Find where the given text appears and provide that cell's center as [X, Y] coordinate. 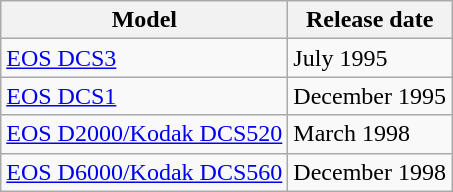
July 1995 [370, 58]
December 1995 [370, 96]
EOS DCS1 [144, 96]
Model [144, 20]
December 1998 [370, 172]
EOS D2000/Kodak DCS520 [144, 134]
EOS DCS3 [144, 58]
March 1998 [370, 134]
EOS D6000/Kodak DCS560 [144, 172]
Release date [370, 20]
